Output the (x, y) coordinate of the center of the cell containing the given text.  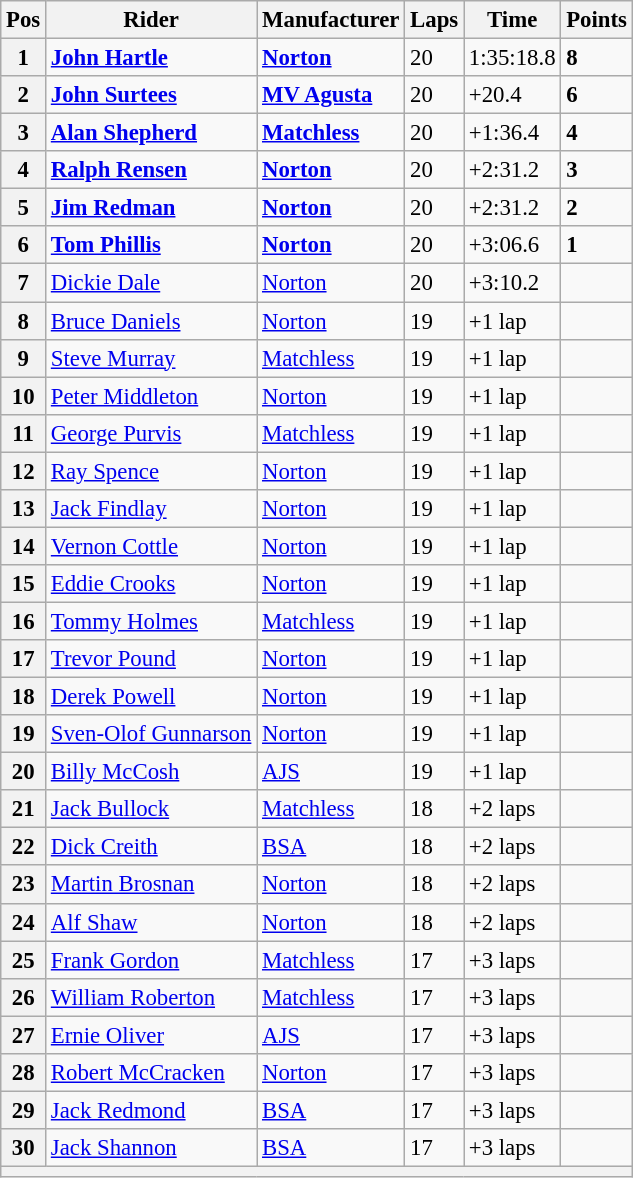
5 (24, 208)
Bruce Daniels (152, 321)
Ralph Rensen (152, 170)
+3:10.2 (512, 283)
Derek Powell (152, 697)
29 (24, 1110)
23 (24, 885)
Jack Findlay (152, 509)
Jack Shannon (152, 1148)
Robert McCracken (152, 1073)
Peter Middleton (152, 396)
Pos (24, 20)
Points (596, 20)
Trevor Pound (152, 659)
27 (24, 1035)
24 (24, 922)
Dick Creith (152, 847)
George Purvis (152, 433)
26 (24, 997)
Martin Brosnan (152, 885)
22 (24, 847)
28 (24, 1073)
11 (24, 433)
Tom Phillis (152, 245)
Eddie Crooks (152, 584)
21 (24, 809)
+20.4 (512, 95)
+1:36.4 (512, 133)
7 (24, 283)
+3:06.6 (512, 245)
13 (24, 509)
Steve Murray (152, 358)
Vernon Cottle (152, 546)
Ernie Oliver (152, 1035)
MV Agusta (331, 95)
Rider (152, 20)
30 (24, 1148)
25 (24, 960)
Sven-Olof Gunnarson (152, 734)
John Hartle (152, 58)
Alf Shaw (152, 922)
12 (24, 471)
Billy McCosh (152, 772)
Manufacturer (331, 20)
Time (512, 20)
Dickie Dale (152, 283)
1:35:18.8 (512, 58)
15 (24, 584)
Jack Redmond (152, 1110)
Jack Bullock (152, 809)
16 (24, 621)
10 (24, 396)
9 (24, 358)
Laps (434, 20)
Tommy Holmes (152, 621)
14 (24, 546)
Jim Redman (152, 208)
Frank Gordon (152, 960)
William Roberton (152, 997)
Ray Spence (152, 471)
Alan Shepherd (152, 133)
John Surtees (152, 95)
